Scan for the cell matching the given text and deliver its (x, y) coordinate at center. 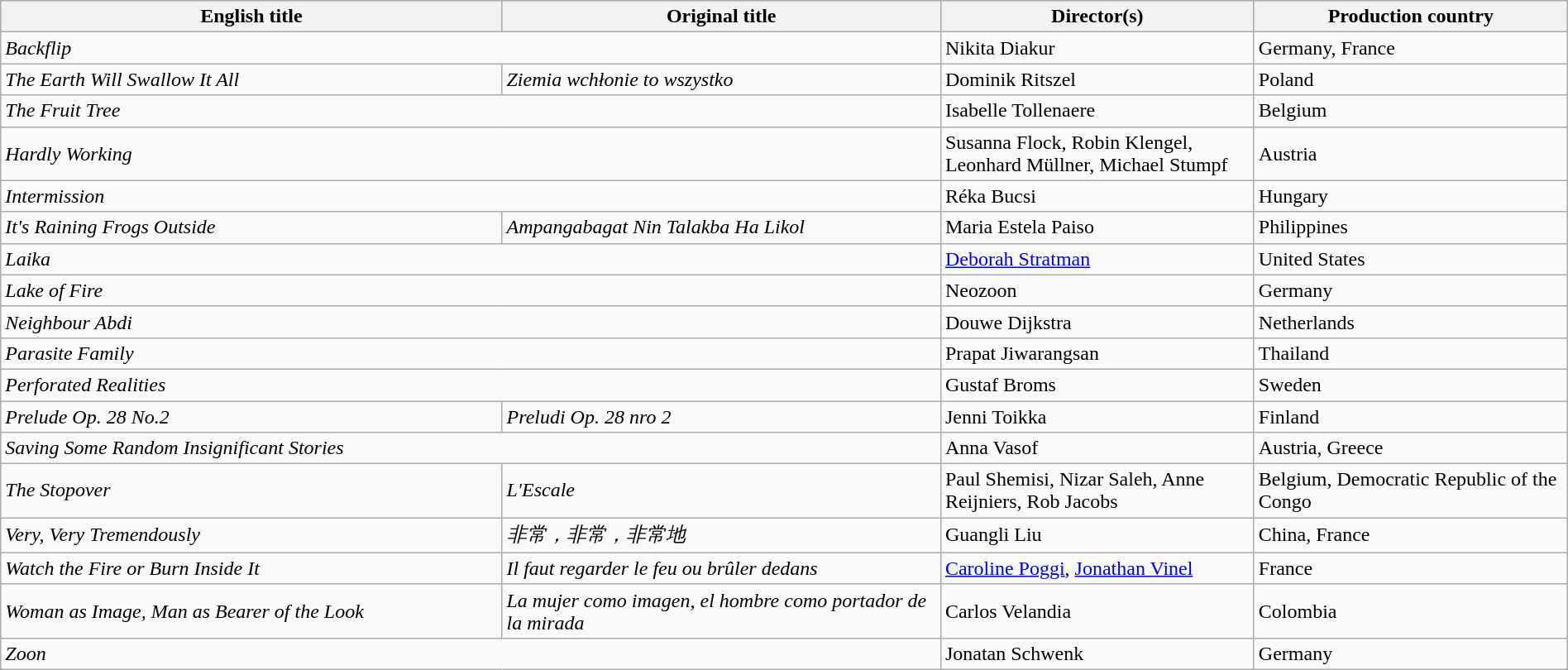
The Stopover (251, 491)
Prelude Op. 28 No.2 (251, 416)
The Earth Will Swallow It All (251, 79)
Parasite Family (471, 353)
Original title (721, 17)
Germany, France (1411, 48)
Zoon (471, 653)
Neighbour Abdi (471, 322)
France (1411, 568)
Colombia (1411, 610)
Preludi Op. 28 nro 2 (721, 416)
Deborah Stratman (1097, 259)
United States (1411, 259)
The Fruit Tree (471, 111)
Hungary (1411, 196)
Hardly Working (471, 154)
Neozoon (1097, 290)
Réka Bucsi (1097, 196)
It's Raining Frogs Outside (251, 227)
Ampangabagat Nin Talakba Ha Likol (721, 227)
Guangli Liu (1097, 536)
Maria Estela Paiso (1097, 227)
Anna Vasof (1097, 448)
Prapat Jiwarangsan (1097, 353)
Jonatan Schwenk (1097, 653)
Belgium, Democratic Republic of the Congo (1411, 491)
L'Escale (721, 491)
Lake of Fire (471, 290)
Poland (1411, 79)
Austria, Greece (1411, 448)
Belgium (1411, 111)
Netherlands (1411, 322)
Jenni Toikka (1097, 416)
Gustaf Broms (1097, 385)
Susanna Flock, Robin Klengel, Leonhard Müllner, Michael Stumpf (1097, 154)
Finland (1411, 416)
Woman as Image, Man as Bearer of the Look (251, 610)
Perforated Realities (471, 385)
Dominik Ritszel (1097, 79)
La mujer como imagen, el hombre como portador de la mirada (721, 610)
Production country (1411, 17)
Caroline Poggi, Jonathan Vinel (1097, 568)
Laika (471, 259)
English title (251, 17)
Saving Some Random Insignificant Stories (471, 448)
Paul Shemisi, Nizar Saleh, Anne Reijniers, Rob Jacobs (1097, 491)
Carlos Velandia (1097, 610)
Douwe Dijkstra (1097, 322)
Very, Very Tremendously (251, 536)
China, France (1411, 536)
Thailand (1411, 353)
Watch the Fire or Burn Inside It (251, 568)
Sweden (1411, 385)
非常，非常，非常地 (721, 536)
Ziemia wchłonie to wszystko (721, 79)
Director(s) (1097, 17)
Isabelle Tollenaere (1097, 111)
Intermission (471, 196)
Backflip (471, 48)
Il faut regarder le feu ou brûler dedans (721, 568)
Austria (1411, 154)
Nikita Diakur (1097, 48)
Philippines (1411, 227)
